Return [X, Y] of the center of cell containing provided text 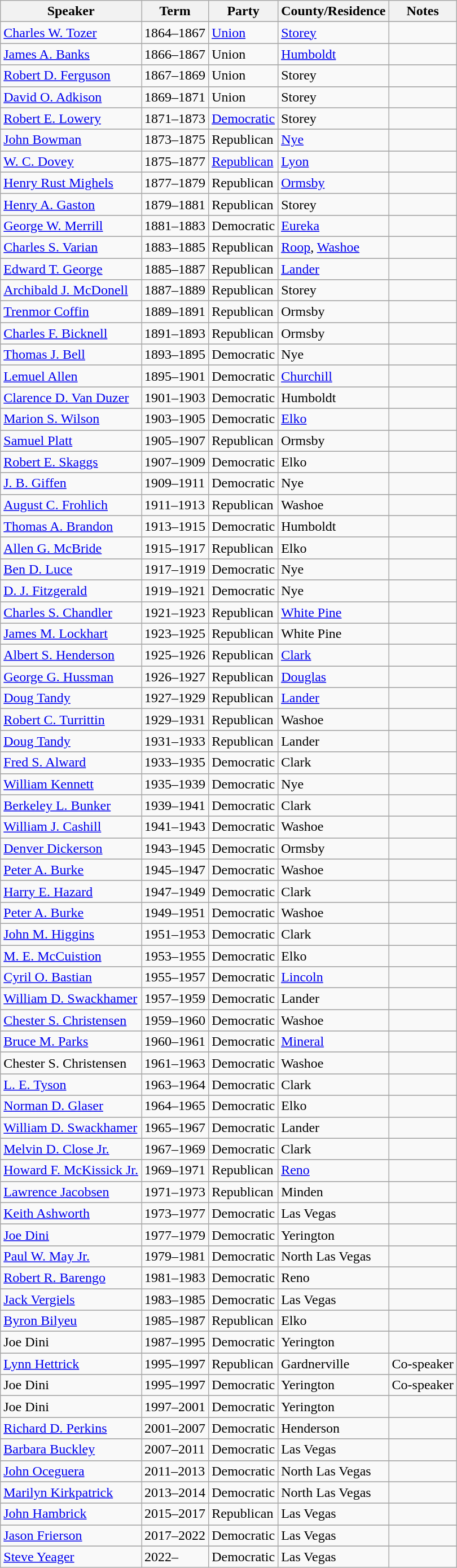
Notes [423, 11]
W. C. Dovey [71, 161]
Churchill [333, 376]
D. J. Fitzgerald [71, 591]
Roop, Washoe [333, 247]
Albert S. Henderson [71, 655]
Robert R. Barengo [71, 1278]
Marion S. Wilson [71, 419]
Howard F. McKissick Jr. [71, 1170]
1965–1967 [175, 1127]
2022– [175, 1557]
2015–2017 [175, 1514]
James M. Lockhart [71, 634]
Melvin D. Close Jr. [71, 1149]
Charles F. Bicknell [71, 333]
1971–1973 [175, 1192]
Edward T. George [71, 269]
1959–1960 [175, 1020]
1893–1895 [175, 355]
1997–2001 [175, 1407]
Lynn Hettrick [71, 1364]
1964–1965 [175, 1106]
Samuel Platt [71, 441]
1905–1907 [175, 441]
Steve Yeager [71, 1557]
1903–1905 [175, 419]
Keith Ashworth [71, 1213]
John Bowman [71, 140]
Douglas [333, 677]
1867–1869 [175, 76]
Lyon [333, 161]
1891–1893 [175, 333]
1957–1959 [175, 999]
Thomas A. Brandon [71, 526]
Henderson [333, 1428]
1869–1871 [175, 97]
1915–1917 [175, 548]
David O. Adkison [71, 97]
1866–1867 [175, 54]
J. B. Giffen [71, 483]
1885–1887 [175, 269]
1960–1961 [175, 1042]
1926–1927 [175, 677]
Thomas J. Bell [71, 355]
1987–1995 [175, 1342]
1921–1923 [175, 612]
1913–1915 [175, 526]
2013–2014 [175, 1492]
George W. Merrill [71, 226]
1979–1981 [175, 1256]
Robert D. Ferguson [71, 76]
1945–1947 [175, 870]
1909–1911 [175, 483]
John Oceguera [71, 1471]
Eureka [333, 226]
1925–1926 [175, 655]
1879–1881 [175, 204]
Trenmor Coffin [71, 312]
1967–1969 [175, 1149]
1985–1987 [175, 1321]
Charles W. Tozer [71, 33]
1923–1925 [175, 634]
Jack Vergiels [71, 1299]
Charles S. Varian [71, 247]
Party [244, 11]
Harry E. Hazard [71, 891]
Mineral [333, 1042]
2017–2022 [175, 1535]
1887–1889 [175, 290]
James A. Banks [71, 54]
Robert C. Turrittin [71, 720]
1951–1953 [175, 934]
1949–1951 [175, 913]
Marilyn Kirkpatrick [71, 1492]
John Hambrick [71, 1514]
Ben D. Luce [71, 569]
Byron Bilyeu [71, 1321]
Berkeley L. Bunker [71, 805]
1889–1891 [175, 312]
1939–1941 [175, 805]
Minden [333, 1192]
William J. Cashill [71, 827]
1907–1909 [175, 462]
Clarence D. Van Duzer [71, 398]
Lawrence Jacobsen [71, 1192]
1919–1921 [175, 591]
M. E. McCuistion [71, 956]
Speaker [71, 11]
1864–1867 [175, 33]
1901–1903 [175, 398]
1981–1983 [175, 1278]
George G. Hussman [71, 677]
1931–1933 [175, 741]
1881–1883 [175, 226]
Richard D. Perkins [71, 1428]
Gardnerville [333, 1364]
Lemuel Allen [71, 376]
Term [175, 11]
Denver Dickerson [71, 848]
1933–1935 [175, 763]
1927–1929 [175, 698]
1947–1949 [175, 891]
Robert E. Skaggs [71, 462]
1969–1971 [175, 1170]
August C. Frohlich [71, 505]
Lincoln [333, 977]
1895–1901 [175, 376]
Paul W. May Jr. [71, 1256]
1935–1939 [175, 784]
1955–1957 [175, 977]
1983–1985 [175, 1299]
Henry A. Gaston [71, 204]
William Kennett [71, 784]
Charles S. Chandler [71, 612]
Fred S. Alward [71, 763]
John M. Higgins [71, 934]
1883–1885 [175, 247]
County/Residence [333, 11]
2001–2007 [175, 1428]
Barbara Buckley [71, 1450]
Jason Frierson [71, 1535]
1941–1943 [175, 827]
Archibald J. McDonell [71, 290]
L. E. Tyson [71, 1085]
Allen G. McBride [71, 548]
1875–1877 [175, 161]
1973–1977 [175, 1213]
1873–1875 [175, 140]
Robert E. Lowery [71, 118]
1877–1879 [175, 183]
1961–1963 [175, 1063]
Cyril O. Bastian [71, 977]
1929–1931 [175, 720]
1977–1979 [175, 1235]
2011–2013 [175, 1471]
Norman D. Glaser [71, 1106]
1917–1919 [175, 569]
1943–1945 [175, 848]
2007–2011 [175, 1450]
Henry Rust Mighels [71, 183]
1871–1873 [175, 118]
1963–1964 [175, 1085]
1911–1913 [175, 505]
1953–1955 [175, 956]
Bruce M. Parks [71, 1042]
